Detect which cell encompasses the target text, then output its [x, y] center coordinate. 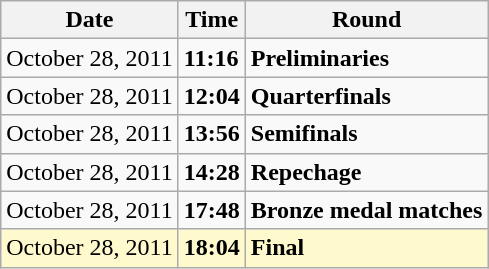
Round [366, 20]
17:48 [212, 210]
Repechage [366, 172]
12:04 [212, 96]
Quarterfinals [366, 96]
Final [366, 248]
11:16 [212, 58]
Semifinals [366, 134]
Preliminaries [366, 58]
Bronze medal matches [366, 210]
Time [212, 20]
Date [90, 20]
13:56 [212, 134]
14:28 [212, 172]
18:04 [212, 248]
